Identify which cell holds the provided text, then report its [X, Y] central coordinate. 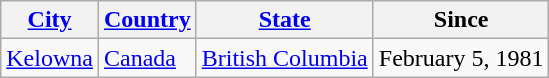
Kelowna [50, 58]
City [50, 20]
Canada [147, 58]
State [284, 20]
Since [461, 20]
British Columbia [284, 58]
February 5, 1981 [461, 58]
Country [147, 20]
